Detect which cell encompasses the target text, then output its [X, Y] center coordinate. 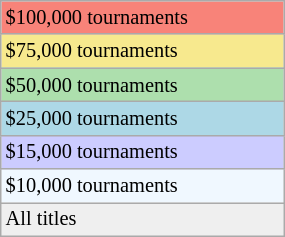
$10,000 tournaments [142, 186]
$100,000 tournaments [142, 17]
$50,000 tournaments [142, 85]
$25,000 tournaments [142, 118]
$15,000 tournaments [142, 152]
All titles [142, 219]
$75,000 tournaments [142, 51]
